From the cell containing the given text, extract its center point as (X, Y) coordinate. 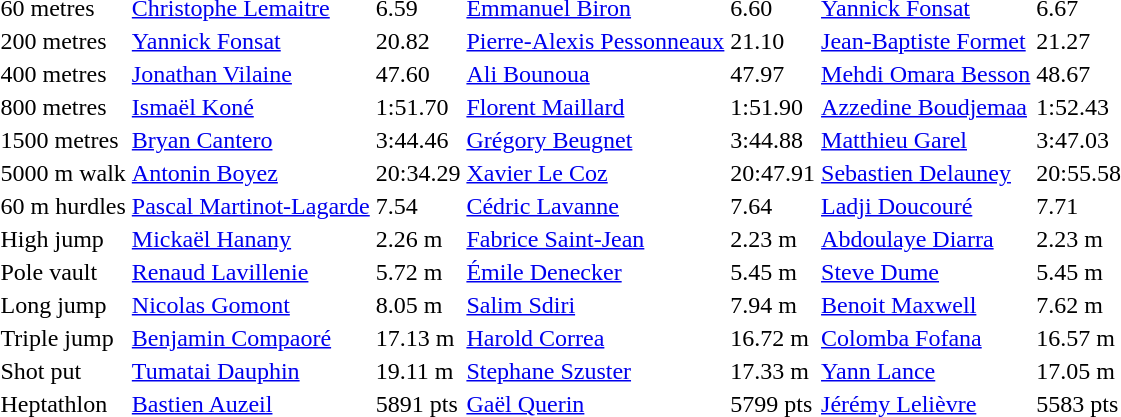
47.97 (773, 74)
7.64 (773, 206)
17.33 m (773, 371)
Matthieu Garel (926, 140)
1:51.90 (773, 107)
2.23 m (773, 239)
Ismaël Koné (250, 107)
Sebastien Delauney (926, 173)
Steve Dume (926, 272)
Florent Maillard (596, 107)
Jean-Baptiste Formet (926, 41)
Renaud Lavillenie (250, 272)
16.72 m (773, 338)
7.54 (418, 206)
Stephane Szuster (596, 371)
Abdoulaye Diarra (926, 239)
Mickaël Hanany (250, 239)
Yann Lance (926, 371)
Cédric Lavanne (596, 206)
Benoit Maxwell (926, 305)
5.72 m (418, 272)
17.13 m (418, 338)
Benjamin Compaoré (250, 338)
Yannick Fonsat (250, 41)
Colomba Fofana (926, 338)
Jonathan Vilaine (250, 74)
19.11 m (418, 371)
Ladji Doucouré (926, 206)
47.60 (418, 74)
5.45 m (773, 272)
3:44.88 (773, 140)
Tumatai Dauphin (250, 371)
Émile Denecker (596, 272)
1:51.70 (418, 107)
7.94 m (773, 305)
Salim Sdiri (596, 305)
8.05 m (418, 305)
Ali Bounoua (596, 74)
21.10 (773, 41)
Bryan Cantero (250, 140)
Harold Correa (596, 338)
Xavier Le Coz (596, 173)
3:44.46 (418, 140)
Mehdi Omara Besson (926, 74)
20.82 (418, 41)
20:34.29 (418, 173)
20:47.91 (773, 173)
Nicolas Gomont (250, 305)
2.26 m (418, 239)
Antonin Boyez (250, 173)
Pierre-Alexis Pessonneaux (596, 41)
Fabrice Saint-Jean (596, 239)
Pascal Martinot-Lagarde (250, 206)
Azzedine Boudjemaa (926, 107)
Grégory Beugnet (596, 140)
